Provide the [x, y] coordinate of the cell's center where the given text is located.  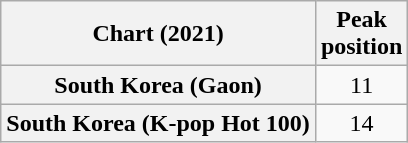
14 [361, 123]
South Korea (Gaon) [158, 85]
Chart (2021) [158, 34]
Peakposition [361, 34]
11 [361, 85]
South Korea (K-pop Hot 100) [158, 123]
